Locate the cell with the specified text and output its [x, y] center coordinate. 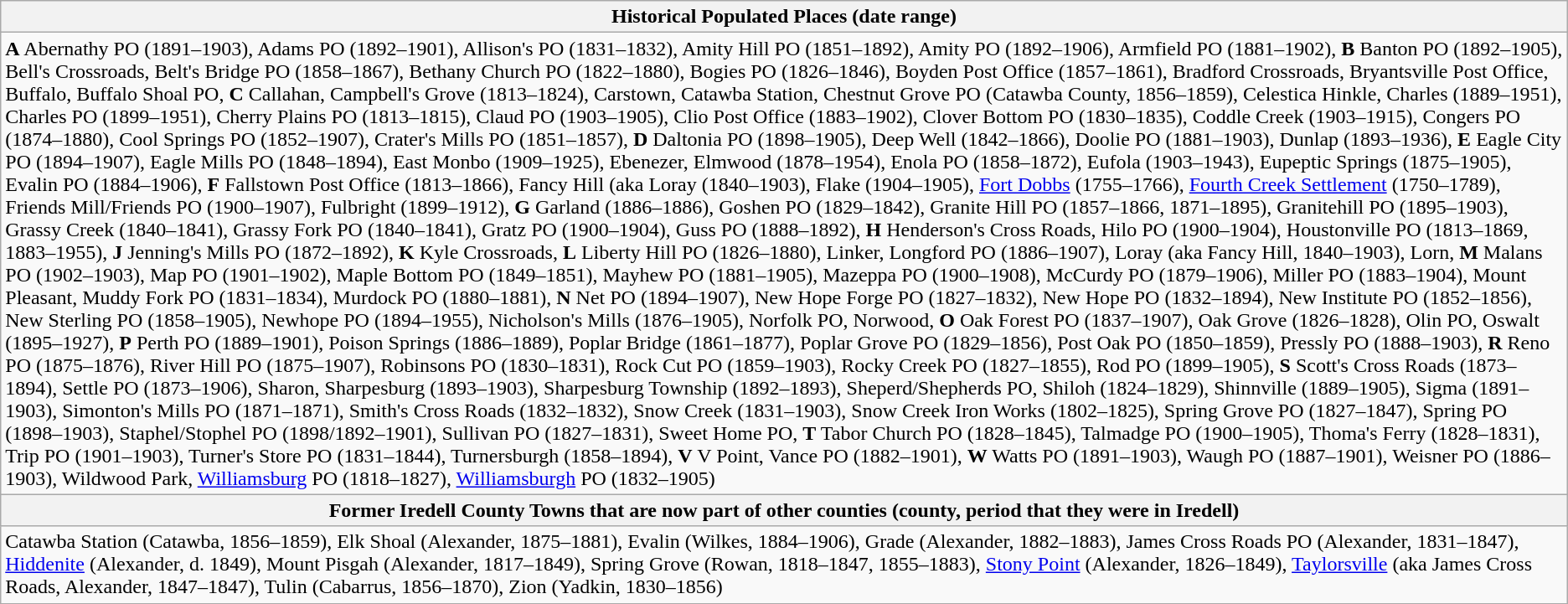
Former Iredell County Towns that are now part of other counties (county, period that they were in Iredell) [784, 510]
Historical Populated Places (date range) [784, 17]
